Identify which cell holds the provided text, then report its (x, y) central coordinate. 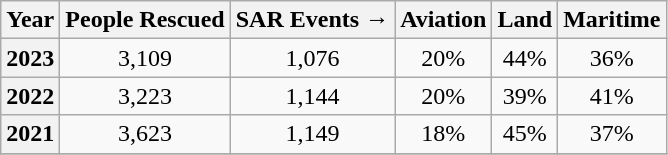
3,223 (145, 96)
3,109 (145, 58)
18% (444, 134)
37% (612, 134)
1,144 (312, 96)
1,149 (312, 134)
2023 (30, 58)
41% (612, 96)
1,076 (312, 58)
2022 (30, 96)
39% (525, 96)
45% (525, 134)
44% (525, 58)
Aviation (444, 20)
People Rescued (145, 20)
Maritime (612, 20)
SAR Events → (312, 20)
3,623 (145, 134)
Year (30, 20)
Land (525, 20)
2021 (30, 134)
36% (612, 58)
